Output the [x, y] coordinate of the center of the cell containing the given text.  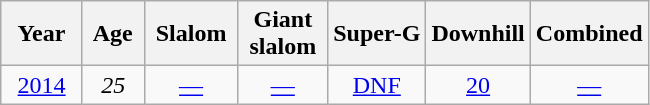
Slalom [191, 34]
25 [113, 85]
Year [42, 34]
Super-G [377, 34]
Combined [589, 34]
2014 [42, 85]
20 [478, 85]
Giant slalom [283, 34]
Age [113, 34]
Downhill [478, 34]
DNF [377, 85]
